Extract the (X, Y) coordinate from the center of the cell holding the provided text.  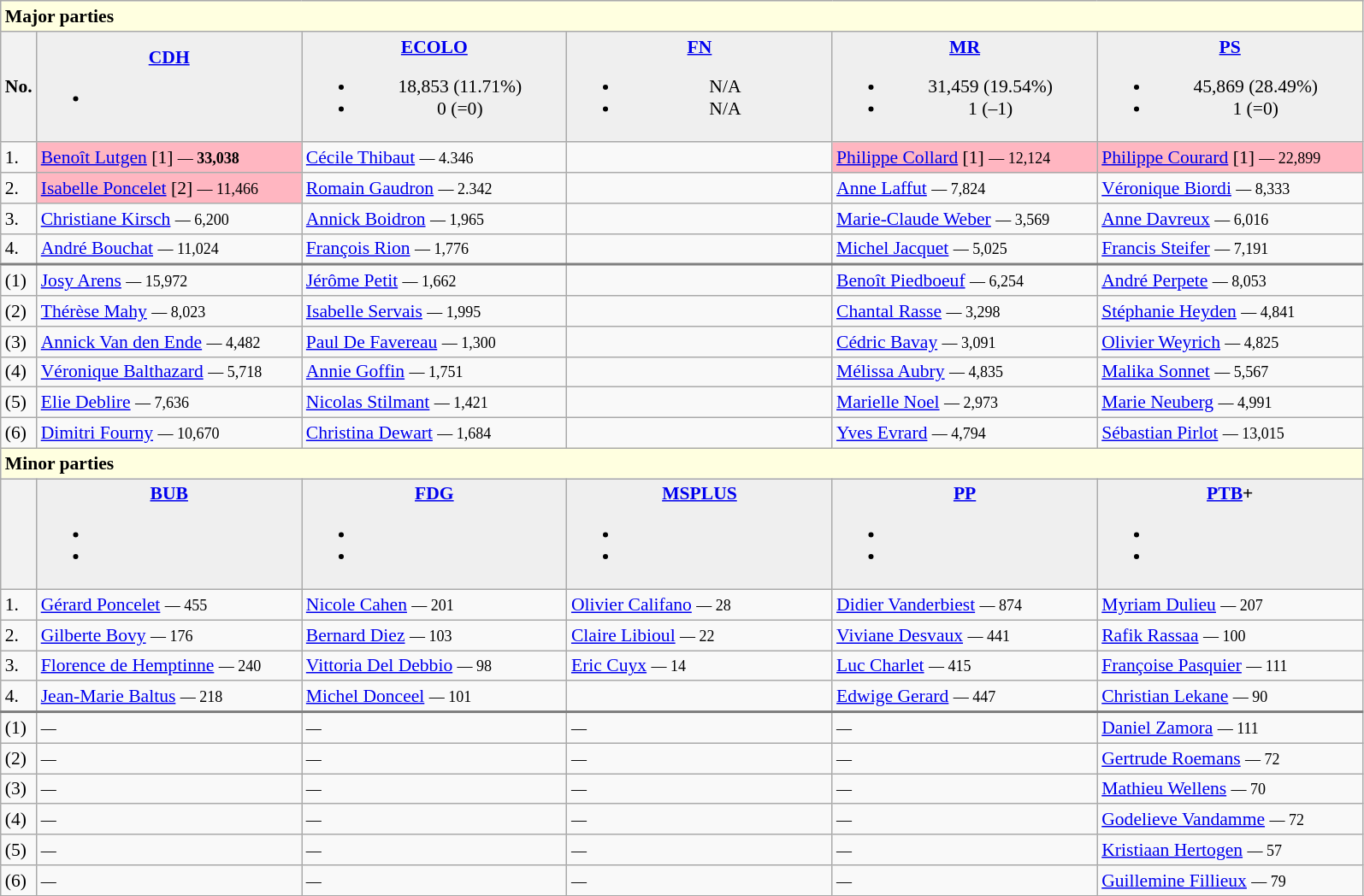
Bernard Diez — 103 (434, 635)
Francis Steifer — 7,191 (1230, 249)
Philippe Courard [1] — 22,899 (1230, 158)
Christina Dewart — 1,684 (434, 433)
Annie Goffin — 1,751 (434, 372)
Olivier Weyrich — 4,825 (1230, 342)
Minor parties (682, 463)
Yves Evrard — 4,794 (965, 433)
Daniel Zamora — 111 (1230, 728)
No. (19, 87)
Romain Gaudron — 2.342 (434, 188)
André Bouchat — 11,024 (169, 249)
BUB (169, 534)
Godelieve Vandamme — 72 (1230, 820)
MSPLUS (700, 534)
Annick Boidron — 1,965 (434, 219)
Anne Davreux — 6,016 (1230, 219)
Véronique Balthazard — 5,718 (169, 372)
Christiane Kirsch — 6,200 (169, 219)
François Rion — 1,776 (434, 249)
PTB+ (1230, 534)
Sébastian Pirlot — 13,015 (1230, 433)
Jérôme Petit — 1,662 (434, 280)
Christian Lekane — 90 (1230, 697)
Luc Charlet — 415 (965, 666)
Elie Deblire — 7,636 (169, 403)
Rafik Rassaa — 100 (1230, 635)
Major parties (682, 16)
FDG (434, 534)
Benoît Lutgen [1] — 33,038 (169, 158)
Malika Sonnet — 5,567 (1230, 372)
Marie-Claude Weber — 3,569 (965, 219)
Isabelle Poncelet [2] — 11,466 (169, 188)
Chantal Rasse — 3,298 (965, 311)
Gertrude Roemans — 72 (1230, 758)
Guillemine Fillieux — 79 (1230, 881)
Josy Arens — 15,972 (169, 280)
Edwige Gerard — 447 (965, 697)
Anne Laffut — 7,824 (965, 188)
Viviane Desvaux — 441 (965, 635)
André Perpete — 8,053 (1230, 280)
CDH (169, 87)
Thérèse Mahy — 8,023 (169, 311)
Michel Donceel — 101 (434, 697)
Nicole Cahen — 201 (434, 605)
Michel Jacquet — 5,025 (965, 249)
Eric Cuyx — 14 (700, 666)
Marielle Noel — 2,973 (965, 403)
Jean-Marie Baltus — 218 (169, 697)
Annick Van den Ende — 4,482 (169, 342)
Nicolas Stilmant — 1,421 (434, 403)
Mélissa Aubry — 4,835 (965, 372)
ECOLO 18,853 (11.71%)0 (=0) (434, 87)
PP (965, 534)
Paul De Favereau — 1,300 (434, 342)
Cécile Thibaut — 4.346 (434, 158)
FNN/AN/A (700, 87)
Mathieu Wellens — 70 (1230, 789)
Kristiaan Hertogen — 57 (1230, 850)
Claire Libioul — 22 (700, 635)
Dimitri Fourny — 10,670 (169, 433)
Stéphanie Heyden — 4,841 (1230, 311)
Françoise Pasquier — 111 (1230, 666)
Gérard Poncelet — 455 (169, 605)
Myriam Dulieu — 207 (1230, 605)
Olivier Califano — 28 (700, 605)
Marie Neuberg — 4,991 (1230, 403)
Cédric Bavay — 3,091 (965, 342)
PS45,869 (28.49%)1 (=0) (1230, 87)
Philippe Collard [1] — 12,124 (965, 158)
Benoît Piedboeuf — 6,254 (965, 280)
Véronique Biordi — 8,333 (1230, 188)
Isabelle Servais — 1,995 (434, 311)
Florence de Hemptinne — 240 (169, 666)
MR31,459 (19.54%)1 (–1) (965, 87)
Didier Vanderbiest — 874 (965, 605)
Vittoria Del Debbio — 98 (434, 666)
Gilberte Bovy — 176 (169, 635)
